Output the [X, Y] coordinate of the center of the cell containing the given text.  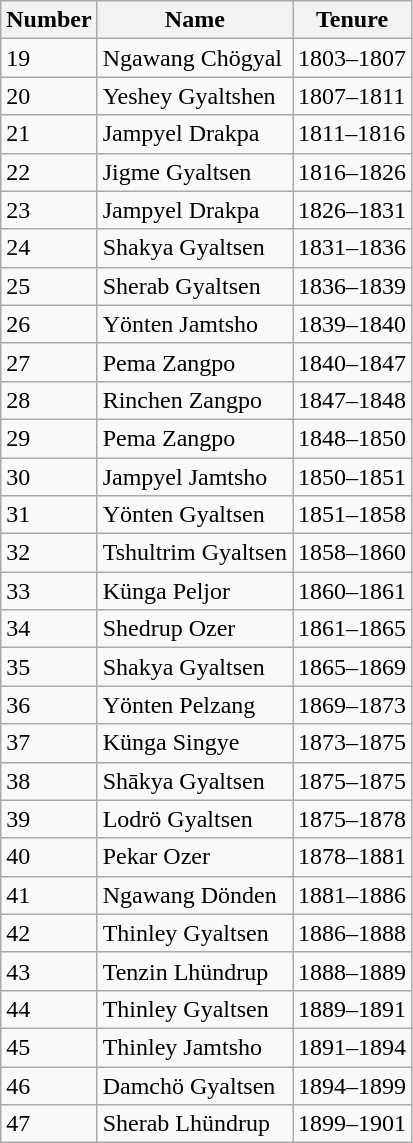
Tenzin Lhündrup [194, 971]
32 [49, 553]
1886–1888 [352, 933]
1848–1850 [352, 438]
1881–1886 [352, 895]
Name [194, 20]
Sherab Gyaltsen [194, 286]
Shākya Gyaltsen [194, 781]
1851–1858 [352, 515]
39 [49, 819]
Thinley Jamtsho [194, 1047]
1858–1860 [352, 553]
38 [49, 781]
Pekar Ozer [194, 857]
45 [49, 1047]
1836–1839 [352, 286]
1875–1875 [352, 781]
31 [49, 515]
25 [49, 286]
1840–1847 [352, 362]
33 [49, 591]
40 [49, 857]
Number [49, 20]
44 [49, 1009]
29 [49, 438]
36 [49, 705]
34 [49, 629]
Jampyel Jamtsho [194, 477]
Lodrö Gyaltsen [194, 819]
19 [49, 58]
1807–1811 [352, 96]
Shedrup Ozer [194, 629]
Tshultrim Gyaltsen [194, 553]
1831–1836 [352, 248]
47 [49, 1124]
1816–1826 [352, 172]
1865–1869 [352, 667]
1875–1878 [352, 819]
1891–1894 [352, 1047]
Ngawang Chögyal [194, 58]
Ngawang Dönden [194, 895]
Rinchen Zangpo [194, 400]
1899–1901 [352, 1124]
1888–1889 [352, 971]
1803–1807 [352, 58]
43 [49, 971]
35 [49, 667]
1839–1840 [352, 324]
37 [49, 743]
1873–1875 [352, 743]
1869–1873 [352, 705]
Tenure [352, 20]
22 [49, 172]
Yönten Pelzang [194, 705]
Jigme Gyaltsen [194, 172]
24 [49, 248]
23 [49, 210]
1878–1881 [352, 857]
21 [49, 134]
Damchö Gyaltsen [194, 1085]
1847–1848 [352, 400]
Sherab Lhündrup [194, 1124]
Künga Peljor [194, 591]
1894–1899 [352, 1085]
28 [49, 400]
Künga Singye [194, 743]
1889–1891 [352, 1009]
1861–1865 [352, 629]
1811–1816 [352, 134]
Yönten Jamtsho [194, 324]
20 [49, 96]
1826–1831 [352, 210]
42 [49, 933]
1850–1851 [352, 477]
46 [49, 1085]
1860–1861 [352, 591]
Yönten Gyaltsen [194, 515]
30 [49, 477]
41 [49, 895]
Yeshey Gyaltshen [194, 96]
27 [49, 362]
26 [49, 324]
